Output the [X, Y] coordinate of the center of the cell containing the given text.  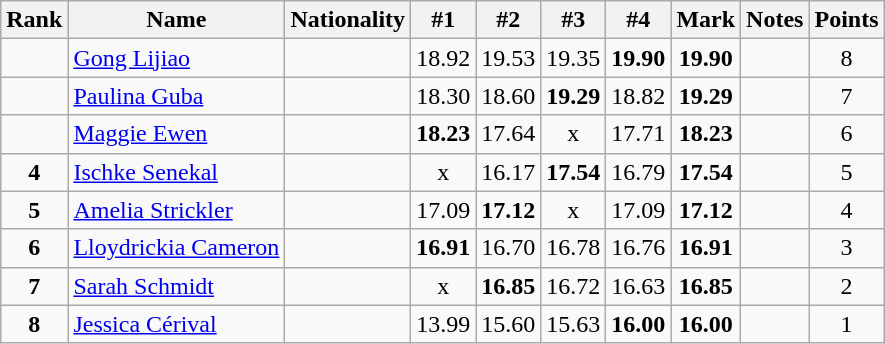
15.63 [574, 324]
18.30 [444, 96]
3 [846, 248]
Sarah Schmidt [176, 286]
18.60 [508, 96]
#1 [444, 20]
Jessica Cérival [176, 324]
Nationality [348, 20]
16.79 [638, 172]
17.71 [638, 134]
16.72 [574, 286]
16.76 [638, 248]
Ischke Senekal [176, 172]
Name [176, 20]
15.60 [508, 324]
#4 [638, 20]
Lloydrickia Cameron [176, 248]
Mark [706, 20]
#3 [574, 20]
18.82 [638, 96]
13.99 [444, 324]
16.78 [574, 248]
2 [846, 286]
Maggie Ewen [176, 134]
16.17 [508, 172]
17.64 [508, 134]
Paulina Guba [176, 96]
16.63 [638, 286]
Rank [34, 20]
19.53 [508, 58]
1 [846, 324]
#2 [508, 20]
Gong Lijiao [176, 58]
16.70 [508, 248]
Notes [775, 20]
Amelia Strickler [176, 210]
19.35 [574, 58]
Points [846, 20]
18.92 [444, 58]
